Identify which cell holds the provided text, then report its [x, y] central coordinate. 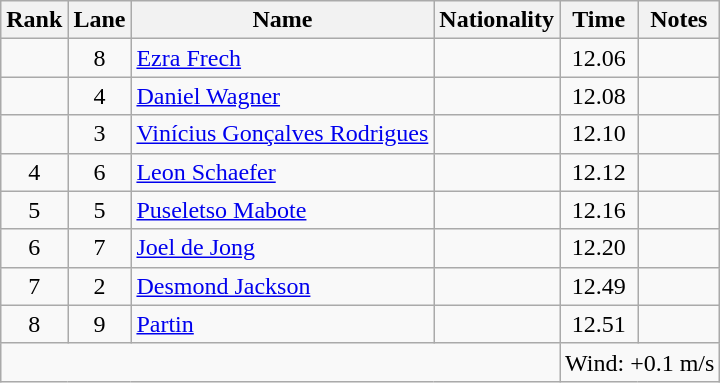
9 [100, 324]
Daniel Wagner [282, 96]
12.20 [599, 248]
12.06 [599, 58]
Desmond Jackson [282, 286]
12.08 [599, 96]
Leon Schaefer [282, 172]
Lane [100, 20]
Puseletso Mabote [282, 210]
Joel de Jong [282, 248]
12.10 [599, 134]
12.16 [599, 210]
2 [100, 286]
Partin [282, 324]
12.51 [599, 324]
Rank [34, 20]
12.12 [599, 172]
Name [282, 20]
Wind: +0.1 m/s [640, 362]
Ezra Frech [282, 58]
Vinícius Gonçalves Rodrigues [282, 134]
Nationality [497, 20]
12.49 [599, 286]
3 [100, 134]
Time [599, 20]
Notes [679, 20]
